From the cell containing the given text, extract its center point as (X, Y) coordinate. 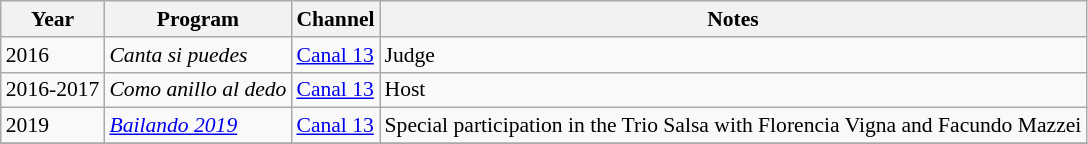
Bailando 2019 (198, 126)
Judge (734, 55)
Host (734, 90)
Channel (335, 19)
Como anillo al dedo (198, 90)
Special participation in the Trio Salsa with Florencia Vigna and Facundo Mazzei (734, 126)
Notes (734, 19)
2016 (53, 55)
2016-2017 (53, 90)
Canta si puedes (198, 55)
2019 (53, 126)
Year (53, 19)
Program (198, 19)
